Find where the given text appears and provide that cell's center as [x, y] coordinate. 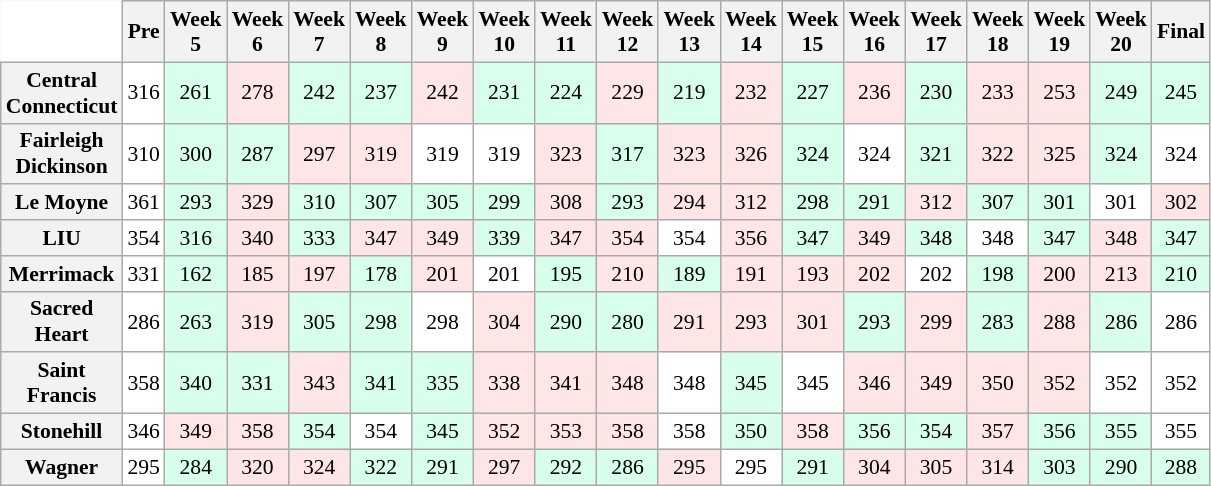
249 [1121, 92]
353 [566, 432]
Stonehill [62, 432]
Week 18 [998, 32]
Week 17 [936, 32]
283 [998, 322]
Week 8 [381, 32]
Central Connecticut [62, 92]
185 [258, 274]
317 [628, 154]
308 [566, 203]
Fairleigh Dickinson [62, 154]
287 [258, 154]
321 [936, 154]
213 [1121, 274]
200 [1060, 274]
361 [144, 203]
Week 14 [751, 32]
230 [936, 92]
Pre [144, 32]
Saint Francis [62, 384]
338 [504, 384]
237 [381, 92]
178 [381, 274]
302 [1181, 203]
Wagner [62, 467]
191 [751, 274]
357 [998, 432]
300 [196, 154]
193 [813, 274]
294 [689, 203]
Week 5 [196, 32]
278 [258, 92]
303 [1060, 467]
Week 10 [504, 32]
Week 11 [566, 32]
Week 12 [628, 32]
Merrimack [62, 274]
245 [1181, 92]
198 [998, 274]
Week 20 [1121, 32]
231 [504, 92]
Week 6 [258, 32]
232 [751, 92]
Week 13 [689, 32]
236 [874, 92]
292 [566, 467]
314 [998, 467]
253 [1060, 92]
329 [258, 203]
280 [628, 322]
LIU [62, 238]
261 [196, 92]
229 [628, 92]
339 [504, 238]
233 [998, 92]
195 [566, 274]
Sacred Heart [62, 322]
Final [1181, 32]
325 [1060, 154]
284 [196, 467]
Le Moyne [62, 203]
Week 19 [1060, 32]
335 [443, 384]
162 [196, 274]
320 [258, 467]
197 [319, 274]
227 [813, 92]
Week 7 [319, 32]
Week 16 [874, 32]
189 [689, 274]
333 [319, 238]
343 [319, 384]
Week 9 [443, 32]
263 [196, 322]
Week 15 [813, 32]
219 [689, 92]
224 [566, 92]
326 [751, 154]
